Return the [X, Y] coordinate for the center point of the cell that contains the specified text.  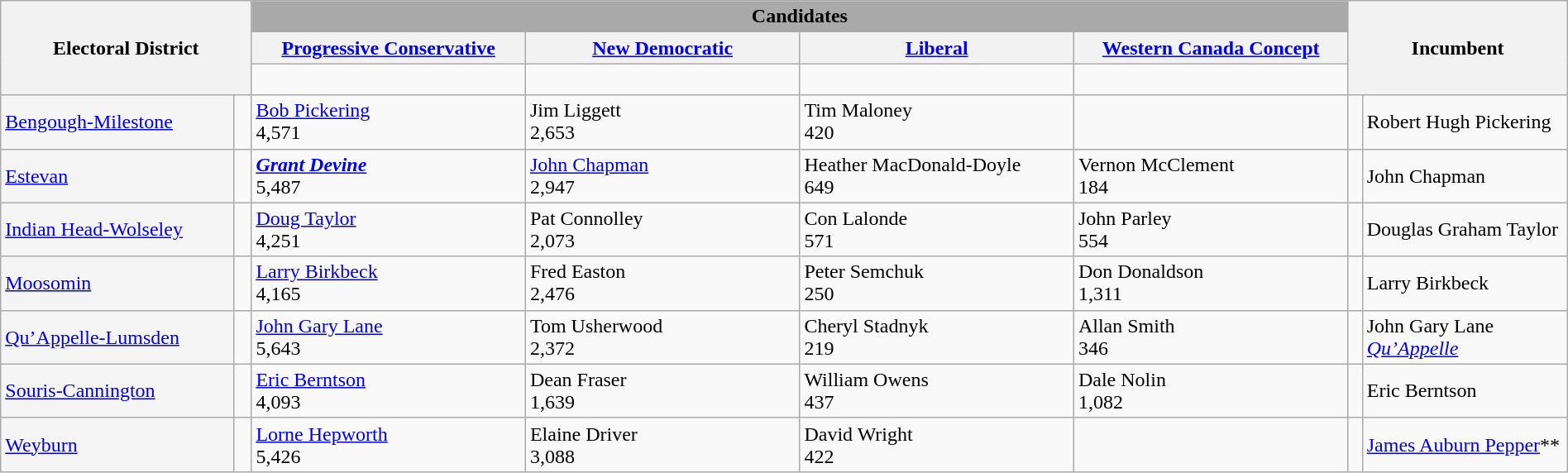
Lorne Hepworth 5,426 [389, 445]
Elaine Driver 3,088 [662, 445]
Don Donaldson 1,311 [1211, 283]
Dale Nolin 1,082 [1211, 390]
New Democratic [662, 48]
Grant Devine 5,487 [389, 175]
John Chapman [1465, 175]
Eric Berntson 4,093 [389, 390]
Heather MacDonald-Doyle 649 [937, 175]
Progressive Conservative [389, 48]
Fred Easton 2,476 [662, 283]
John Gary Lane 5,643 [389, 337]
Jim Liggett 2,653 [662, 122]
Dean Fraser 1,639 [662, 390]
Indian Head-Wolseley [117, 230]
William Owens 437 [937, 390]
Larry Birkbeck [1465, 283]
John Gary LaneQu’Appelle [1465, 337]
Tom Usherwood 2,372 [662, 337]
Bob Pickering 4,571 [389, 122]
John Parley 554 [1211, 230]
Douglas Graham Taylor [1465, 230]
Estevan [117, 175]
Qu’Appelle-Lumsden [117, 337]
Moosomin [117, 283]
Larry Birkbeck 4,165 [389, 283]
Weyburn [117, 445]
Incumbent [1457, 48]
Bengough-Milestone [117, 122]
David Wright 422 [937, 445]
Eric Berntson [1465, 390]
Souris-Cannington [117, 390]
Allan Smith 346 [1211, 337]
Vernon McClement 184 [1211, 175]
Tim Maloney 420 [937, 122]
Candidates [800, 17]
Electoral District [126, 48]
Robert Hugh Pickering [1465, 122]
Con Lalonde 571 [937, 230]
James Auburn Pepper** [1465, 445]
Liberal [937, 48]
Western Canada Concept [1211, 48]
John Chapman 2,947 [662, 175]
Peter Semchuk 250 [937, 283]
Pat Connolley 2,073 [662, 230]
Doug Taylor 4,251 [389, 230]
Cheryl Stadnyk 219 [937, 337]
